Identify which cell holds the provided text, then report its (X, Y) central coordinate. 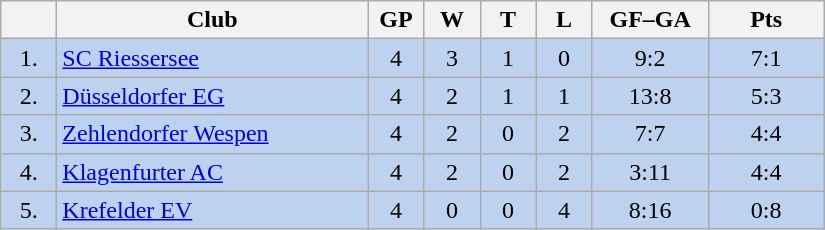
8:16 (650, 210)
2. (29, 96)
Klagenfurter AC (212, 172)
7:7 (650, 134)
T (508, 20)
Club (212, 20)
7:1 (766, 58)
1. (29, 58)
L (564, 20)
3:11 (650, 172)
0:8 (766, 210)
Krefelder EV (212, 210)
W (452, 20)
3 (452, 58)
Zehlendorfer Wespen (212, 134)
SC Riessersee (212, 58)
Düsseldorfer EG (212, 96)
GF–GA (650, 20)
3. (29, 134)
4. (29, 172)
GP (396, 20)
9:2 (650, 58)
13:8 (650, 96)
Pts (766, 20)
5:3 (766, 96)
5. (29, 210)
